Find where the given text appears and provide that cell's center as [x, y] coordinate. 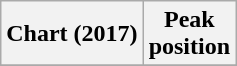
Chart (2017) [72, 34]
Peakposition [189, 34]
